Extract the (X, Y) coordinate from the center of the cell holding the provided text.  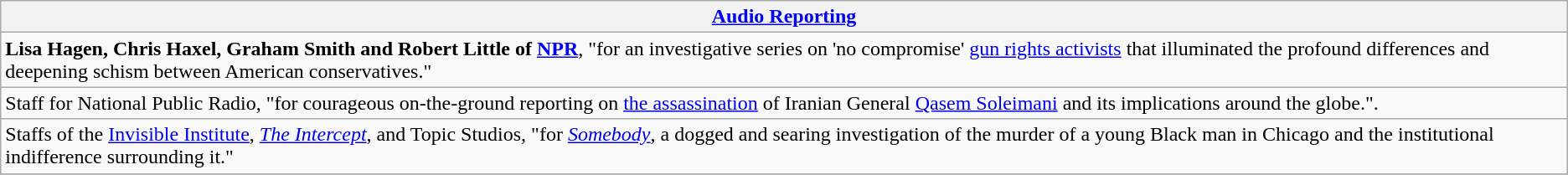
Audio Reporting (784, 17)
